Determine the [X, Y] coordinate at the center of the cell enclosing the given text.  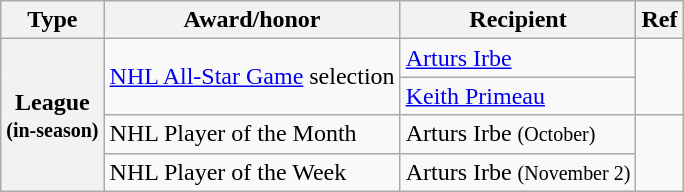
NHL Player of the Month [252, 134]
Ref [660, 20]
League(in-season) [52, 115]
Type [52, 20]
NHL All-Star Game selection [252, 77]
Recipient [518, 20]
Keith Primeau [518, 96]
Arturs Irbe (October) [518, 134]
Arturs Irbe [518, 58]
Award/honor [252, 20]
NHL Player of the Week [252, 172]
Arturs Irbe (November 2) [518, 172]
